Locate the cell with the specified text and output its [X, Y] center coordinate. 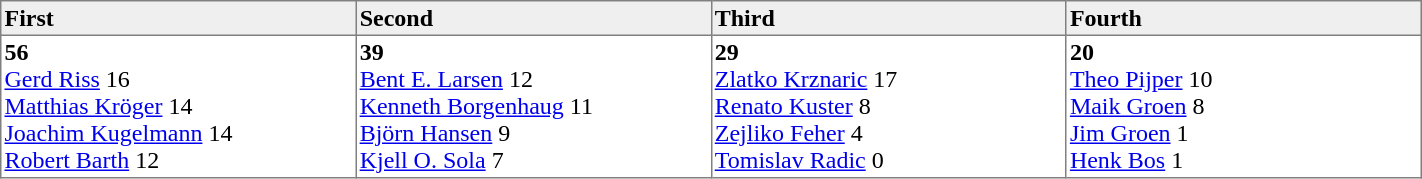
Fourth [1244, 18]
56Gerd Riss 16Matthias Kröger 14Joachim Kugelmann 14Robert Barth 12 [178, 106]
29Zlatko Krznaric 17Renato Kuster 8Zejliko Feher 4Tomislav Radic 0 [888, 106]
39Bent E. Larsen 12Kenneth Borgenhaug 11Björn Hansen 9Kjell O. Sola 7 [534, 106]
Third [888, 18]
Second [534, 18]
First [178, 18]
20Theo Pijper 10Maik Groen 8Jim Groen 1Henk Bos 1 [1244, 106]
